Capture the cell that displays the provided text and extract its (X, Y) central coordinate. 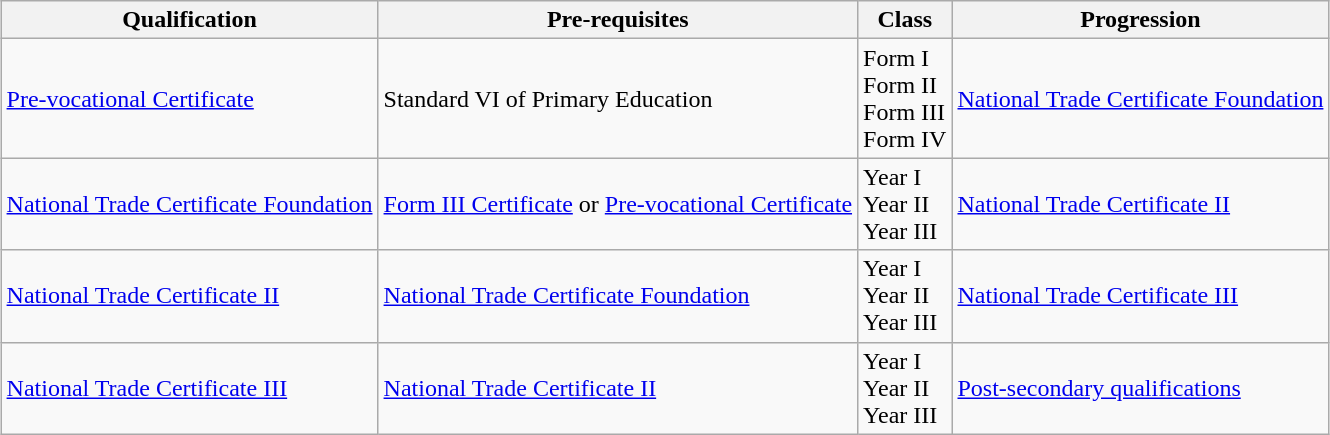
Qualification (190, 20)
Pre-requisites (618, 20)
Standard VI of Primary Education (618, 98)
Progression (1140, 20)
Pre-vocational Certificate (190, 98)
Form III Certificate or Pre-vocational Certificate (618, 204)
Post-secondary qualifications (1140, 388)
Class (905, 20)
Form IForm IIForm IIIForm IV (905, 98)
